Pinpoint the cell where the given text exists, returning its (x, y) midpoint coordinate. 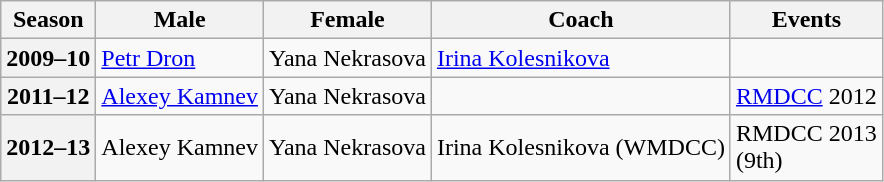
Season (48, 20)
2009–10 (48, 58)
2012–13 (48, 148)
Male (180, 20)
Petr Dron (180, 58)
Events (806, 20)
Irina Kolesnikova (WMDCC) (580, 148)
Irina Kolesnikova (580, 58)
2011–12 (48, 96)
Coach (580, 20)
RMDCC 2012 (806, 96)
Female (347, 20)
RMDCC 2013 (9th) (806, 148)
